Output the [x, y] coordinate of the center of the cell containing the given text.  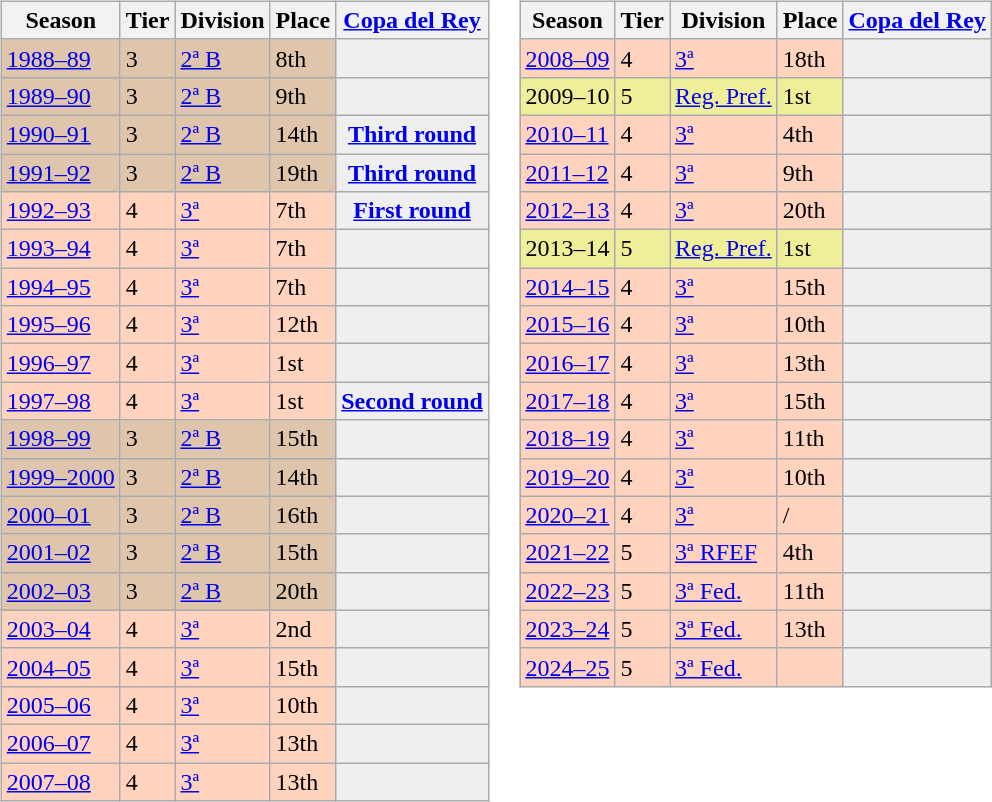
2004–05 [60, 667]
1999–2000 [60, 477]
2018–19 [568, 439]
2001–02 [60, 553]
2007–08 [60, 781]
2024–25 [568, 667]
2014–15 [568, 287]
12th [303, 325]
8th [303, 58]
3ª RFEF [724, 553]
2010–11 [568, 134]
1997–98 [60, 401]
1996–97 [60, 363]
2006–07 [60, 743]
2023–24 [568, 629]
1991–92 [60, 173]
1988–89 [60, 58]
2015–16 [568, 325]
2000–01 [60, 515]
1990–91 [60, 134]
2008–09 [568, 58]
2016–17 [568, 363]
16th [303, 515]
2003–04 [60, 629]
19th [303, 173]
1989–90 [60, 96]
2019–20 [568, 477]
2021–22 [568, 553]
2005–06 [60, 705]
2nd [303, 629]
/ [810, 515]
18th [810, 58]
Second round [412, 401]
2011–12 [568, 173]
First round [412, 211]
1998–99 [60, 439]
2002–03 [60, 591]
2017–18 [568, 401]
1993–94 [60, 249]
2020–21 [568, 515]
1992–93 [60, 211]
2012–13 [568, 211]
1994–95 [60, 287]
1995–96 [60, 325]
2009–10 [568, 96]
2022–23 [568, 591]
2013–14 [568, 249]
